Locate the cell with the specified text and output its (x, y) center coordinate. 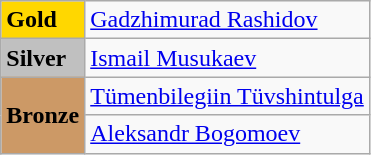
Ismail Musukaev (228, 58)
Gold (43, 20)
Bronze (43, 115)
Gadzhimurad Rashidov (228, 20)
Aleksandr Bogomoev (228, 134)
Silver (43, 58)
Tümenbilegiin Tüvshintulga (228, 96)
